Identify which cell holds the provided text, then report its (x, y) central coordinate. 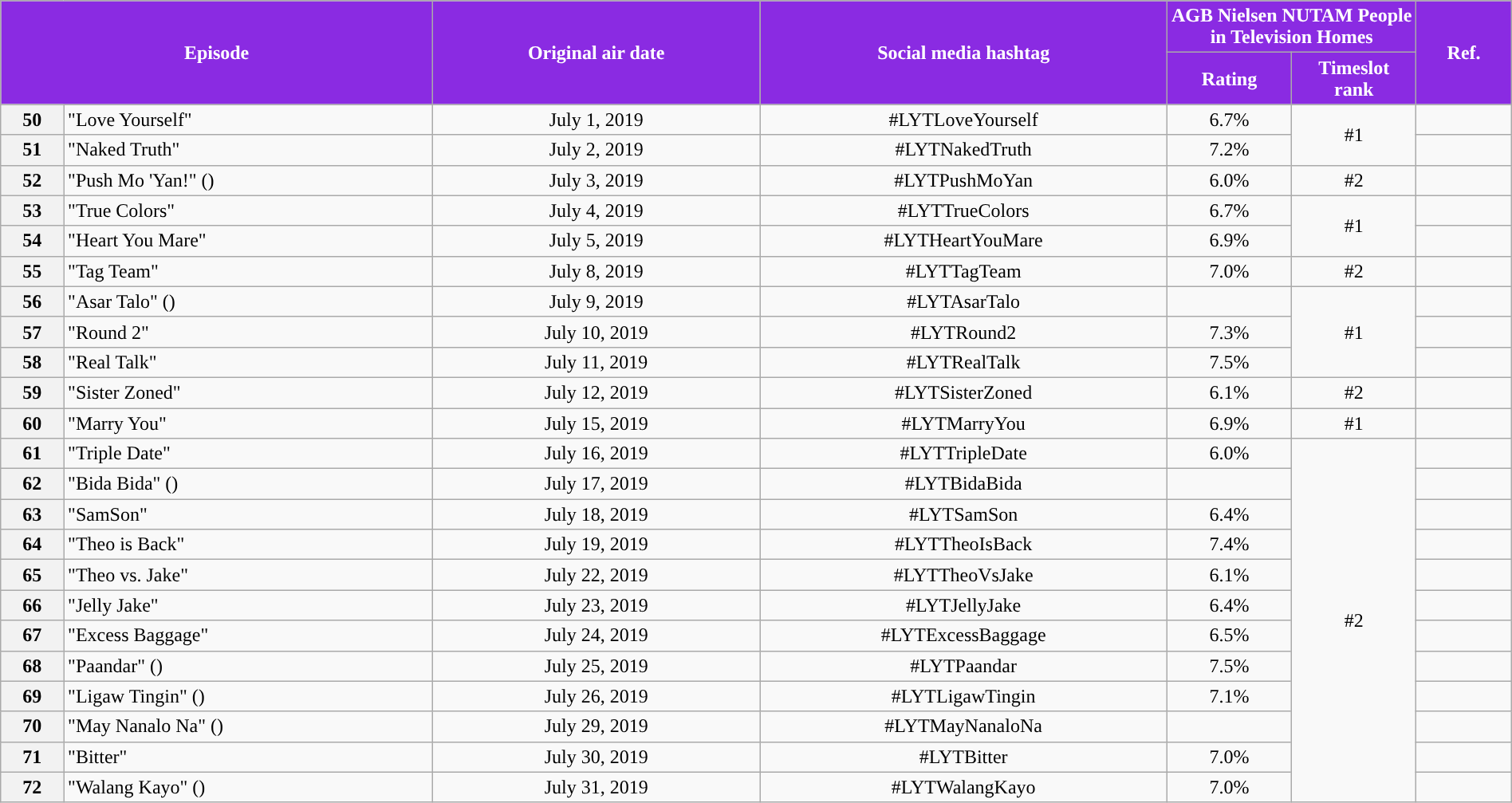
"Theo vs. Jake" (249, 575)
7.2% (1229, 150)
July 4, 2019 (597, 211)
60 (32, 423)
July 15, 2019 (597, 423)
#LYTHeartYouMare (963, 241)
58 (32, 362)
July 22, 2019 (597, 575)
50 (32, 120)
"Paandar" () (249, 666)
#LYTPushMoYan (963, 180)
52 (32, 180)
65 (32, 575)
7.4% (1229, 545)
56 (32, 301)
"Push Mo 'Yan!" () (249, 180)
#LYTSamSon (963, 514)
"Marry You" (249, 423)
#LYTMarryYou (963, 423)
"Theo is Back" (249, 545)
71 (32, 757)
"Bitter" (249, 757)
"Sister Zoned" (249, 392)
July 9, 2019 (597, 301)
July 2, 2019 (597, 150)
"Naked Truth" (249, 150)
"Triple Date" (249, 454)
Episode (217, 53)
Original air date (597, 53)
51 (32, 150)
#LYTAsarTalo (963, 301)
July 10, 2019 (597, 332)
"Tag Team" (249, 271)
#LYTTrueColors (963, 211)
54 (32, 241)
62 (32, 484)
#LYTTagTeam (963, 271)
July 25, 2019 (597, 666)
70 (32, 726)
53 (32, 211)
64 (32, 545)
66 (32, 605)
July 19, 2019 (597, 545)
July 23, 2019 (597, 605)
"Love Yourself" (249, 120)
"Asar Talo" () (249, 301)
55 (32, 271)
July 29, 2019 (597, 726)
#LYTRealTalk (963, 362)
#LYTNakedTruth (963, 150)
"True Colors" (249, 211)
7.1% (1229, 696)
59 (32, 392)
July 5, 2019 (597, 241)
"Bida Bida" () (249, 484)
"Round 2" (249, 332)
63 (32, 514)
July 8, 2019 (597, 271)
July 18, 2019 (597, 514)
July 26, 2019 (597, 696)
#LYTBitter (963, 757)
69 (32, 696)
#LYTLigawTingin (963, 696)
July 3, 2019 (597, 180)
7.3% (1229, 332)
#LYTPaandar (963, 666)
68 (32, 666)
#LYTMayNanaloNa (963, 726)
Social media hashtag (963, 53)
#LYTTripleDate (963, 454)
#LYTExcessBaggage (963, 636)
"Jelly Jake" (249, 605)
67 (32, 636)
"Walang Kayo" () (249, 787)
July 12, 2019 (597, 392)
Ref. (1464, 53)
July 16, 2019 (597, 454)
July 11, 2019 (597, 362)
"Heart You Mare" (249, 241)
61 (32, 454)
#LYTSisterZoned (963, 392)
#LYTWalangKayo (963, 787)
#LYTLoveYourself (963, 120)
#LYTTheoIsBack (963, 545)
Timeslotrank (1354, 78)
72 (32, 787)
July 24, 2019 (597, 636)
"Real Talk" (249, 362)
July 30, 2019 (597, 757)
July 17, 2019 (597, 484)
July 31, 2019 (597, 787)
"May Nanalo Na" () (249, 726)
AGB Nielsen NUTAM People in Television Homes (1292, 27)
"Excess Baggage" (249, 636)
#LYTJellyJake (963, 605)
Rating (1229, 78)
July 1, 2019 (597, 120)
"Ligaw Tingin" () (249, 696)
"SamSon" (249, 514)
#LYTRound2 (963, 332)
#LYTBidaBida (963, 484)
57 (32, 332)
6.5% (1229, 636)
#LYTTheoVsJake (963, 575)
